Capture the cell that displays the provided text and extract its [x, y] central coordinate. 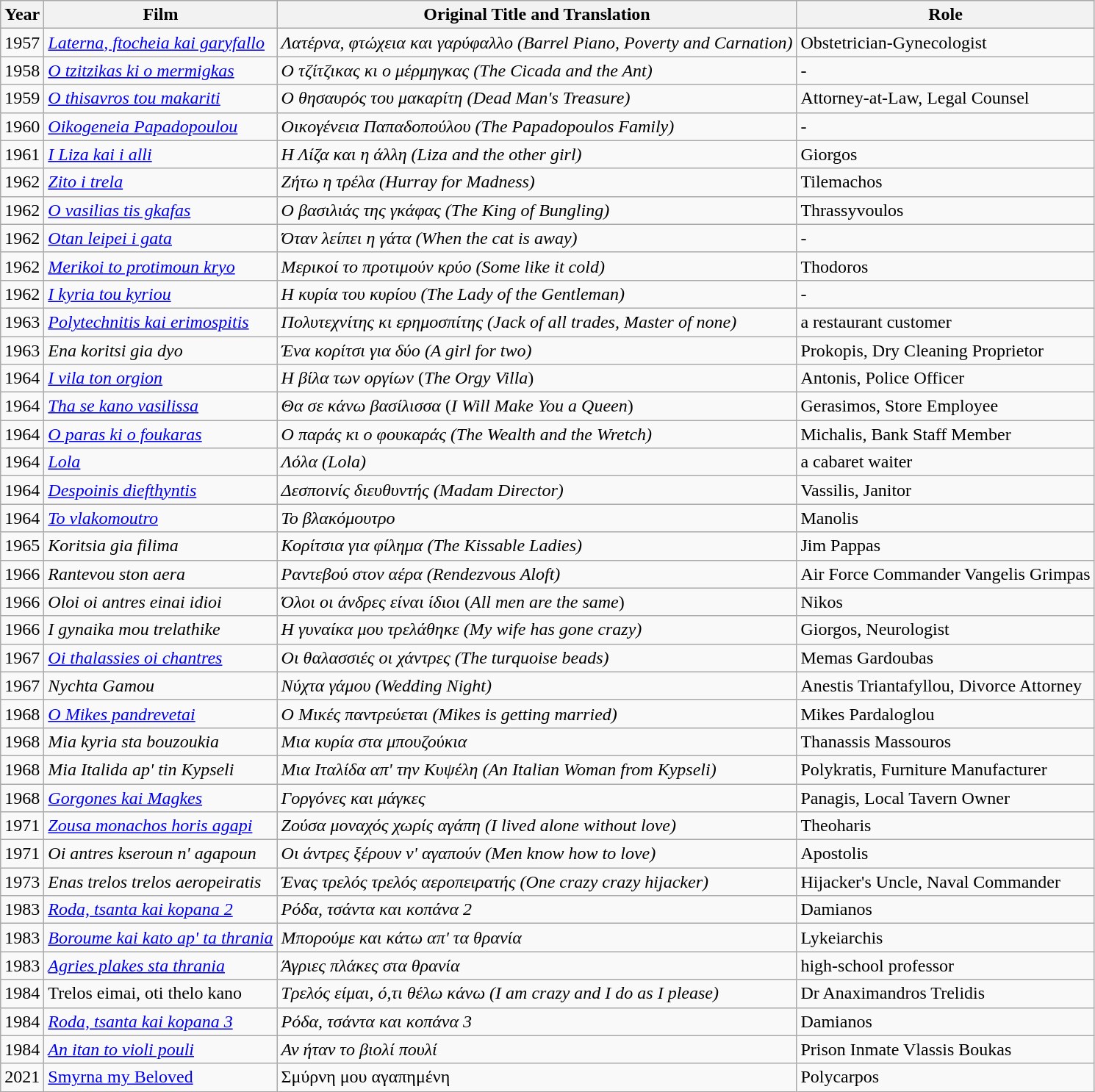
a restaurant customer [945, 322]
Trelos eimai, oti thelo kano [160, 994]
Οι άντρες ξέρουν ν' αγαπούν (Men know how to love) [536, 854]
Prokopis, Dry Cleaning Proprietor [945, 351]
Η βίλα των οργίων (The Orgy Villa) [536, 378]
Η γυναίκα μου τρελάθηκε (My wife has gone crazy) [536, 630]
Air Force Commander Vangelis Grimpas [945, 574]
Nychta Gamou [160, 686]
O thisavros tou makariti [160, 98]
Oi antres kseroun n' agapoun [160, 854]
Prison Inmate Vlassis Boukas [945, 1049]
O Mikes pandrevetai [160, 714]
Οικογένεια Παπαδοπούλου (The Papadopoulos Family) [536, 126]
Ο θησαυρός του μακαρίτη (Dead Man's Treasure) [536, 98]
Year [22, 15]
Original Title and Translation [536, 15]
Oi thalassies oi chantres [160, 658]
Obstetrician-Gynecologist [945, 43]
Merikoi to protimoun kryo [160, 266]
Rantevou ston aera [160, 574]
O paras ki o foukaras [160, 434]
Zousa monachos horis agapi [160, 826]
Anestis Triantafyllou, Divorce Attorney [945, 686]
Ρόδα, τσάντα και κοπάνα 3 [536, 1021]
Ο παράς κι ο φουκαράς (The Wealth and the Wretch) [536, 434]
Mia Italida ap' tin Kypseli [160, 769]
Ραντεβού στον αέρα (Rendezvous Aloft) [536, 574]
To vlakomoutro [160, 518]
Ρόδα, τσάντα και κοπάνα 2 [536, 910]
O tzitzikas ki o mermigkas [160, 71]
Η κυρία του κυρίου (The Lady of the Gentleman) [536, 294]
I gynaika mou trelathike [160, 630]
Laterna, ftocheia kai garyfallo [160, 43]
Giorgos [945, 154]
high-school professor [945, 966]
Δεσποινίς διευθυντής (Madam Director) [536, 490]
Άγριες πλάκες στα θρανία [536, 966]
Lola [160, 462]
Apostolis [945, 854]
Despoinis diefthyntis [160, 490]
Μια κυρία στα μπουζούκια [536, 741]
Nikos [945, 602]
Roda, tsanta kai kopana 3 [160, 1021]
O vasilias tis gkafas [160, 210]
Οι θαλασσιές οι χάντρες (The turquoise beads) [536, 658]
Memas Gardoubas [945, 658]
Hijacker's Uncle, Naval Commander [945, 882]
Oikogeneia Papadopoulou [160, 126]
Το βλακόμουτρο [536, 518]
Lykeiarchis [945, 938]
Theoharis [945, 826]
Film [160, 15]
Zito i trela [160, 182]
Polycarpos [945, 1077]
Μια Ιταλίδα απ' την Κυψέλη (An Italian Woman from Kypseli) [536, 769]
Boroume kai kato ap' ta thrania [160, 938]
Μερικοί το προτιμούν κρύο (Some like it cold) [536, 266]
2021 [22, 1077]
Τρελός είμαι, ό,τι θέλω κάνω (I am crazy and I do as I please) [536, 994]
I vila ton orgion [160, 378]
An itan to violi pouli [160, 1049]
Thrassyvoulos [945, 210]
Manolis [945, 518]
1960 [22, 126]
Agries plakes sta thrania [160, 966]
a cabaret waiter [945, 462]
I Liza kai i alli [160, 154]
1959 [22, 98]
Ένας τρελός τρελός αεροπειρατής (One crazy crazy hijacker) [536, 882]
Ena koritsi gia dyo [160, 351]
Tilemachos [945, 182]
Ο βασιλιάς της γκάφας (The King of Bungling) [536, 210]
Tha se kano vasilissa [160, 406]
Όταν λείπει η γάτα (When the cat is away) [536, 238]
Σμύρνη μου αγαπημένη [536, 1077]
Polykratis, Furniture Manufacturer [945, 769]
1958 [22, 71]
Thanassis Massouros [945, 741]
Jim Pappas [945, 546]
I kyria tou kyriou [160, 294]
Ζήτω η τρέλα (Hurray for Madness) [536, 182]
Thodoros [945, 266]
Enas trelos trelos aeropeiratis [160, 882]
Attorney-at-Law, Legal Counsel [945, 98]
Otan leipei i gata [160, 238]
Γοργόνες και μάγκες [536, 797]
Gorgones kai Magkes [160, 797]
Θα σε κάνω βασίλισσα (I Will Make You a Queen) [536, 406]
1965 [22, 546]
Dr Anaximandros Trelidis [945, 994]
Giorgos, Neurologist [945, 630]
Όλοι οι άνδρες είναι ίδιοι (All men are the same) [536, 602]
Panagis, Local Tavern Owner [945, 797]
Μπορούμε και κάτω απ' τα θρανία [536, 938]
Smyrna my Beloved [160, 1077]
1973 [22, 882]
Λόλα (Lola) [536, 462]
Ζούσα μοναχός χωρίς αγάπη (I lived alone without love) [536, 826]
Michalis, Bank Staff Member [945, 434]
Vassilis, Janitor [945, 490]
Roda, tsanta kai kopana 2 [160, 910]
Η Λίζα και η άλλη (Liza and the other girl) [536, 154]
1957 [22, 43]
Νύχτα γάμου (Wedding Night) [536, 686]
Αν ήταν το βιολί πουλί [536, 1049]
1961 [22, 154]
Koritsia gia filima [160, 546]
Λατέρνα, φτώχεια και γαρύφαλλο (Barrel Piano, Poverty and Carnation) [536, 43]
Role [945, 15]
Polytechnitis kai erimospitis [160, 322]
Κορίτσια για φίλημα (The Kissable Ladies) [536, 546]
Oloi oi antres einai idioi [160, 602]
Ένα κορίτσι για δύο (A girl for two) [536, 351]
Ο τζίτζικας κι ο μέρμηγκας (The Cicada and the Ant) [536, 71]
Πολυτεχνίτης κι ερημοσπίτης (Jack of all trades, Master of none) [536, 322]
Antonis, Police Officer [945, 378]
Mikes Pardaloglou [945, 714]
Ο Μικές παντρεύεται (Mikes is getting married) [536, 714]
Mia kyria sta bouzoukia [160, 741]
Gerasimos, Store Employee [945, 406]
